Return (X, Y) of the center of cell containing provided text 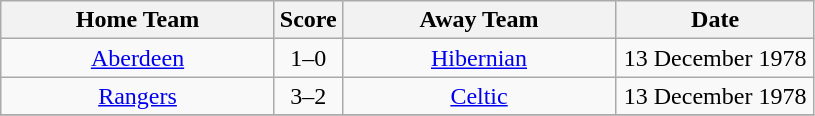
Rangers (138, 96)
Home Team (138, 20)
Date (716, 20)
3–2 (308, 96)
Celtic (479, 96)
1–0 (308, 58)
Score (308, 20)
Aberdeen (138, 58)
Hibernian (479, 58)
Away Team (479, 20)
